Pinpoint the cell where the given text exists, returning its [X, Y] midpoint coordinate. 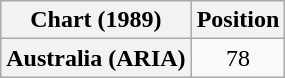
Chart (1989) [96, 20]
Position [238, 20]
78 [238, 58]
Australia (ARIA) [96, 58]
